Detect which cell encompasses the target text, then output its [X, Y] center coordinate. 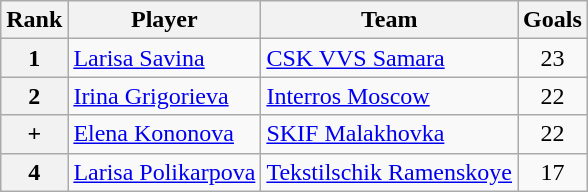
Interros Moscow [390, 96]
1 [34, 58]
+ [34, 134]
2 [34, 96]
Irina Grigorieva [164, 96]
SKIF Malakhovka [390, 134]
Larisa Savina [164, 58]
Rank [34, 20]
Elena Kononova [164, 134]
23 [553, 58]
CSK VVS Samara [390, 58]
17 [553, 172]
Tekstilschik Ramenskoye [390, 172]
Player [164, 20]
Larisa Polikarpova [164, 172]
Team [390, 20]
Goals [553, 20]
4 [34, 172]
